Detect which cell encompasses the target text, then output its [x, y] center coordinate. 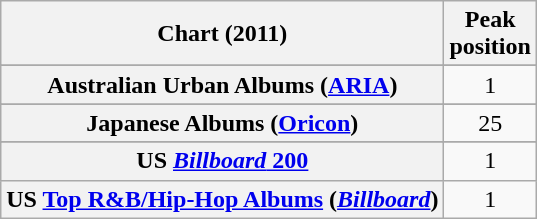
Japanese Albums (Oricon) [222, 123]
Australian Urban Albums (ARIA) [222, 85]
Peakposition [490, 34]
Chart (2011) [222, 34]
US Billboard 200 [222, 161]
US Top R&B/Hip-Hop Albums (Billboard) [222, 199]
25 [490, 123]
